Detect which cell encompasses the target text, then output its [X, Y] center coordinate. 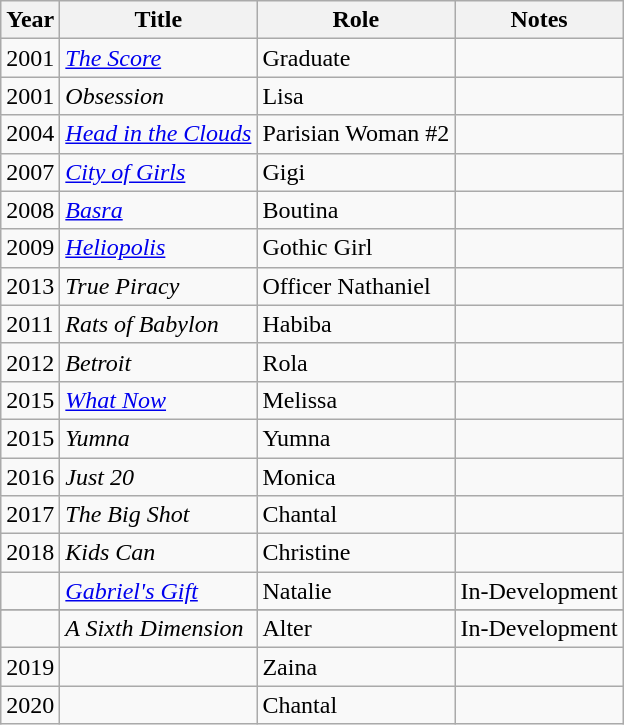
Obsession [158, 96]
2004 [30, 134]
Head in the Clouds [158, 134]
Graduate [356, 58]
Just 20 [158, 477]
What Now [158, 400]
Officer Nathaniel [356, 286]
Gothic Girl [356, 248]
2012 [30, 362]
Betroit [158, 362]
Melissa [356, 400]
2019 [30, 667]
Year [30, 20]
Rats of Babylon [158, 324]
A Sixth Dimension [158, 629]
True Piracy [158, 286]
2008 [30, 210]
2007 [30, 172]
2020 [30, 705]
Natalie [356, 591]
2013 [30, 286]
Notes [539, 20]
Basra [158, 210]
Monica [356, 477]
Alter [356, 629]
Title [158, 20]
2011 [30, 324]
2017 [30, 515]
2018 [30, 553]
The Big Shot [158, 515]
Gigi [356, 172]
Gabriel's Gift [158, 591]
Role [356, 20]
Boutina [356, 210]
Habiba [356, 324]
2009 [30, 248]
2016 [30, 477]
City of Girls [158, 172]
Parisian Woman #2 [356, 134]
Christine [356, 553]
Rola [356, 362]
Kids Can [158, 553]
Lisa [356, 96]
The Score [158, 58]
Heliopolis [158, 248]
Zaina [356, 667]
